Determine the (X, Y) coordinate at the center of the cell enclosing the given text.  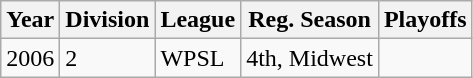
Division (108, 20)
2006 (30, 58)
WPSL (198, 58)
Year (30, 20)
Reg. Season (310, 20)
League (198, 20)
4th, Midwest (310, 58)
Playoffs (425, 20)
2 (108, 58)
